Return the [X, Y] coordinate for the center point of the cell that contains the specified text.  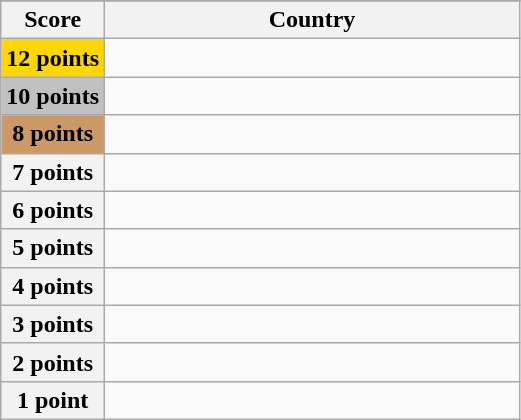
5 points [53, 248]
2 points [53, 362]
7 points [53, 172]
6 points [53, 210]
1 point [53, 400]
8 points [53, 134]
10 points [53, 96]
12 points [53, 58]
Score [53, 20]
4 points [53, 286]
3 points [53, 324]
Country [312, 20]
